Scan for the cell matching the given text and deliver its (x, y) coordinate at center. 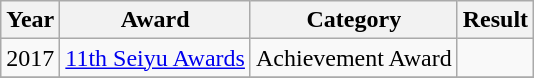
11th Seiyu Awards (156, 58)
Category (354, 20)
Achievement Award (354, 58)
Award (156, 20)
2017 (30, 58)
Year (30, 20)
Result (495, 20)
